Locate the cell with the specified text and output its [x, y] center coordinate. 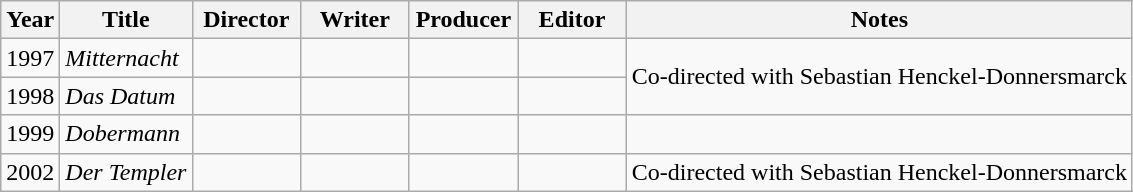
Mitternacht [126, 58]
1998 [30, 96]
Writer [356, 20]
Producer [464, 20]
1999 [30, 134]
Das Datum [126, 96]
Dobermann [126, 134]
Editor [572, 20]
Title [126, 20]
2002 [30, 172]
1997 [30, 58]
Der Templer [126, 172]
Notes [879, 20]
Year [30, 20]
Director [246, 20]
